Scan for the cell matching the given text and deliver its (X, Y) coordinate at center. 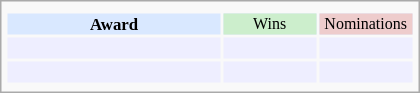
Nominations (366, 24)
Award (114, 24)
Wins (270, 24)
